Pinpoint the cell where the given text exists, returning its [x, y] midpoint coordinate. 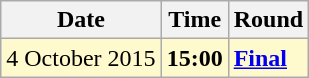
4 October 2015 [81, 58]
Final [268, 58]
Round [268, 20]
Time [194, 20]
15:00 [194, 58]
Date [81, 20]
